From the cell containing the given text, extract its center point as (x, y) coordinate. 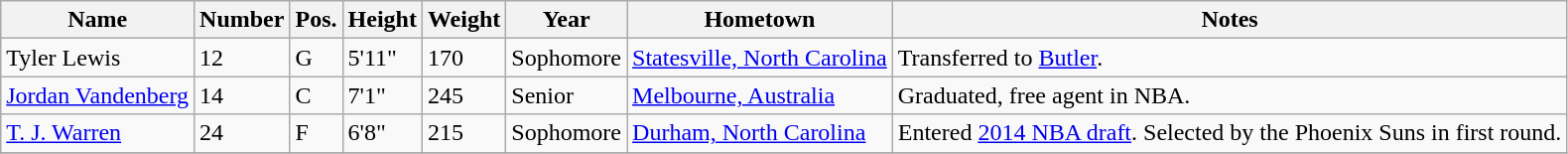
12 (242, 58)
C (316, 95)
Transferred to Butler. (1230, 58)
170 (463, 58)
Durham, North Carolina (760, 133)
215 (463, 133)
5'11" (382, 58)
7'1" (382, 95)
6'8" (382, 133)
Pos. (316, 20)
Name (97, 20)
Melbourne, Australia (760, 95)
Year (567, 20)
Jordan Vandenberg (97, 95)
Hometown (760, 20)
Tyler Lewis (97, 58)
245 (463, 95)
Height (382, 20)
Number (242, 20)
G (316, 58)
T. J. Warren (97, 133)
Senior (567, 95)
Entered 2014 NBA draft. Selected by the Phoenix Suns in first round. (1230, 133)
14 (242, 95)
Graduated, free agent in NBA. (1230, 95)
Notes (1230, 20)
24 (242, 133)
Weight (463, 20)
Statesville, North Carolina (760, 58)
F (316, 133)
